Scan for the cell matching the given text and deliver its (x, y) coordinate at center. 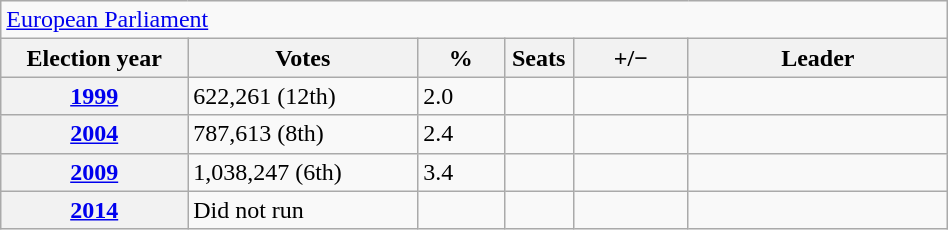
2.4 (461, 134)
3.4 (461, 172)
1,038,247 (6th) (303, 172)
2.0 (461, 96)
2004 (94, 134)
+/− (630, 58)
Did not run (303, 210)
2014 (94, 210)
Election year (94, 58)
787,613 (8th) (303, 134)
1999 (94, 96)
European Parliament (474, 20)
2009 (94, 172)
% (461, 58)
622,261 (12th) (303, 96)
Votes (303, 58)
Seats (538, 58)
Leader (818, 58)
